Detect which cell encompasses the target text, then output its [x, y] center coordinate. 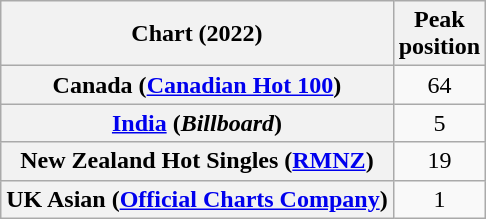
Peakposition [439, 34]
New Zealand Hot Singles (RMNZ) [197, 161]
Canada (Canadian Hot 100) [197, 85]
64 [439, 85]
19 [439, 161]
5 [439, 123]
Chart (2022) [197, 34]
1 [439, 199]
India (Billboard) [197, 123]
UK Asian (Official Charts Company) [197, 199]
